Provide the [X, Y] coordinate of the cell's center where the given text is located.  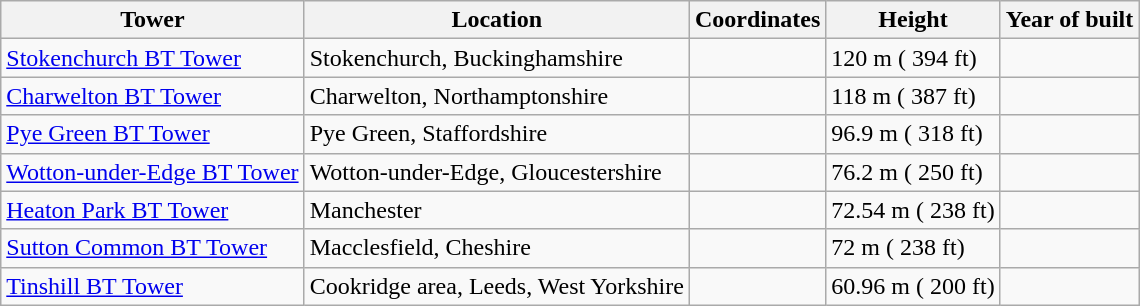
Heaton Park BT Tower [152, 210]
Wotton-under-Edge, Gloucestershire [496, 172]
Cookridge area, Leeds, West Yorkshire [496, 286]
Charwelton BT Tower [152, 96]
72.54 m ( 238 ft) [913, 210]
120 m ( 394 ft) [913, 58]
Location [496, 20]
118 m ( 387 ft) [913, 96]
Tinshill BT Tower [152, 286]
76.2 m ( 250 ft) [913, 172]
Stokenchurch, Buckinghamshire [496, 58]
Coordinates [757, 20]
Macclesfield, Cheshire [496, 248]
Year of built [1070, 20]
Wotton-under-Edge BT Tower [152, 172]
72 m ( 238 ft) [913, 248]
Manchester [496, 210]
Pye Green BT Tower [152, 134]
Tower [152, 20]
96.9 m ( 318 ft) [913, 134]
Height [913, 20]
Sutton Common BT Tower [152, 248]
Stokenchurch BT Tower [152, 58]
Charwelton, Northamptonshire [496, 96]
60.96 m ( 200 ft) [913, 286]
Pye Green, Staffordshire [496, 134]
